Return [x, y] of the center of cell containing provided text 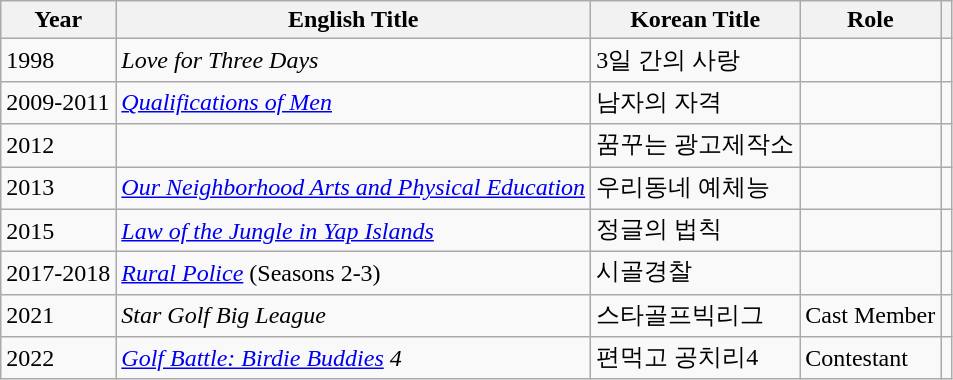
2015 [58, 230]
Star Golf Big League [354, 316]
시골경찰 [696, 274]
3일 간의 사랑 [696, 60]
2021 [58, 316]
Year [58, 20]
편먹고 공치리4 [696, 358]
스타골프빅리그 [696, 316]
우리동네 예체능 [696, 188]
Law of the Jungle in Yap Islands [354, 230]
Korean Title [696, 20]
2022 [58, 358]
2009-2011 [58, 102]
Qualifications of Men [354, 102]
Role [870, 20]
2012 [58, 146]
Our Neighborhood Arts and Physical Education [354, 188]
남자의 자격 [696, 102]
꿈꾸는 광고제작소 [696, 146]
2013 [58, 188]
2017-2018 [58, 274]
Cast Member [870, 316]
English Title [354, 20]
Contestant [870, 358]
Love for Three Days [354, 60]
Golf Battle: Birdie Buddies 4 [354, 358]
Rural Police (Seasons 2-3) [354, 274]
1998 [58, 60]
정글의 법칙 [696, 230]
